Detect which cell encompasses the target text, then output its [X, Y] center coordinate. 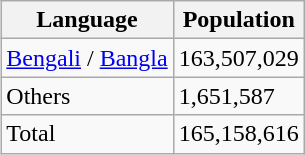
Others [87, 96]
Bengali / Bangla [87, 58]
Language [87, 20]
163,507,029 [238, 58]
Population [238, 20]
1,651,587 [238, 96]
165,158,616 [238, 134]
Total [87, 134]
